Pinpoint the cell where the given text exists, returning its [X, Y] midpoint coordinate. 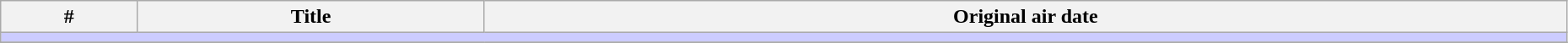
Title [311, 17]
# [69, 17]
Original air date [1026, 17]
